Output the [X, Y] coordinate of the center of the cell containing the given text.  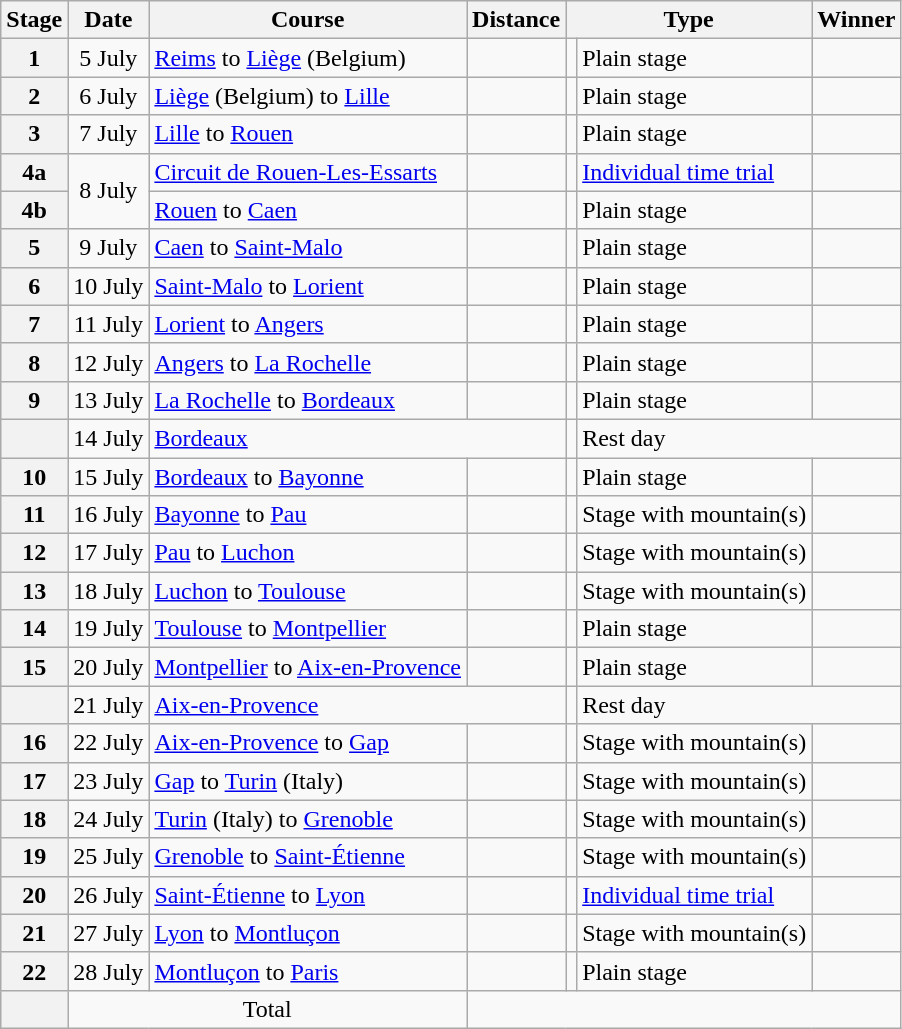
13 [34, 591]
Turin (Italy) to Grenoble [308, 819]
Lorient to Angers [308, 324]
Reims to Liège (Belgium) [308, 58]
6 [34, 286]
Distance [516, 20]
14 July [108, 438]
12 [34, 553]
15 [34, 667]
10 July [108, 286]
5 July [108, 58]
Angers to La Rochelle [308, 362]
Aix-en-Provence [358, 705]
22 July [108, 743]
17 July [108, 553]
20 [34, 895]
Lille to Rouen [308, 134]
Toulouse to Montpellier [308, 629]
7 [34, 324]
1 [34, 58]
19 July [108, 629]
26 July [108, 895]
12 July [108, 362]
Winner [856, 20]
13 July [108, 400]
10 [34, 477]
Bordeaux to Bayonne [308, 477]
18 July [108, 591]
27 July [108, 933]
17 [34, 781]
5 [34, 248]
11 [34, 515]
Pau to Luchon [308, 553]
21 July [108, 705]
8 July [108, 191]
Grenoble to Saint-Étienne [308, 857]
Course [308, 20]
24 July [108, 819]
Saint-Étienne to Lyon [308, 895]
Bayonne to Pau [308, 515]
Total [268, 1009]
3 [34, 134]
25 July [108, 857]
23 July [108, 781]
15 July [108, 477]
Montluçon to Paris [308, 971]
Circuit de Rouen-Les-Essarts [308, 172]
Bordeaux [358, 438]
Stage [34, 20]
22 [34, 971]
8 [34, 362]
Rouen to Caen [308, 210]
19 [34, 857]
Saint-Malo to Lorient [308, 286]
14 [34, 629]
Lyon to Montluçon [308, 933]
16 [34, 743]
2 [34, 96]
4b [34, 210]
11 July [108, 324]
Date [108, 20]
28 July [108, 971]
Type [689, 20]
9 July [108, 248]
La Rochelle to Bordeaux [308, 400]
Montpellier to Aix-en-Provence [308, 667]
Luchon to Toulouse [308, 591]
21 [34, 933]
9 [34, 400]
Gap to Turin (Italy) [308, 781]
4a [34, 172]
18 [34, 819]
6 July [108, 96]
7 July [108, 134]
16 July [108, 515]
Aix-en-Provence to Gap [308, 743]
Liège (Belgium) to Lille [308, 96]
20 July [108, 667]
Caen to Saint-Malo [308, 248]
